Scan for the cell matching the given text and deliver its [X, Y] coordinate at center. 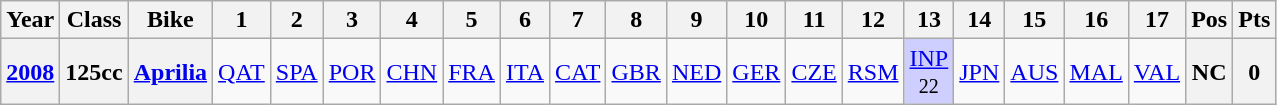
15 [1034, 20]
3 [352, 20]
Pts [1254, 20]
16 [1096, 20]
INP22 [929, 72]
GBR [636, 72]
0 [1254, 72]
17 [1156, 20]
MAL [1096, 72]
RSM [873, 72]
Year [30, 20]
Class [94, 20]
ITA [524, 72]
FRA [472, 72]
9 [696, 20]
7 [578, 20]
NC [1210, 72]
1 [242, 20]
Pos [1210, 20]
CHN [412, 72]
GER [756, 72]
Aprilia [170, 72]
11 [814, 20]
14 [980, 20]
5 [472, 20]
4 [412, 20]
6 [524, 20]
13 [929, 20]
AUS [1034, 72]
JPN [980, 72]
CZE [814, 72]
2008 [30, 72]
CAT [578, 72]
10 [756, 20]
125cc [94, 72]
12 [873, 20]
VAL [1156, 72]
Bike [170, 20]
NED [696, 72]
8 [636, 20]
2 [296, 20]
SPA [296, 72]
QAT [242, 72]
POR [352, 72]
